Determine the [X, Y] coordinate at the center of the cell enclosing the given text.  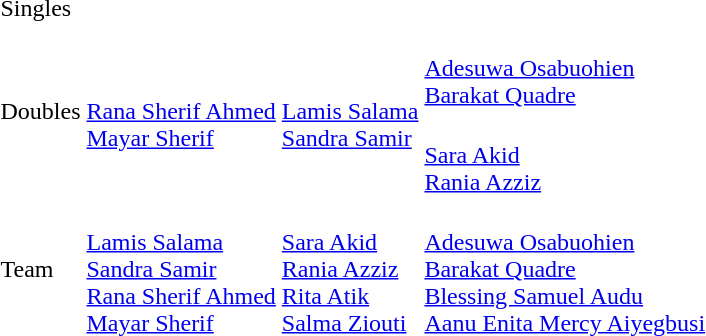
Lamis Salama Sandra Samir [350, 112]
Rana Sherif Ahmed Mayar Sherif [181, 112]
